Pinpoint the cell where the given text exists, returning its [x, y] midpoint coordinate. 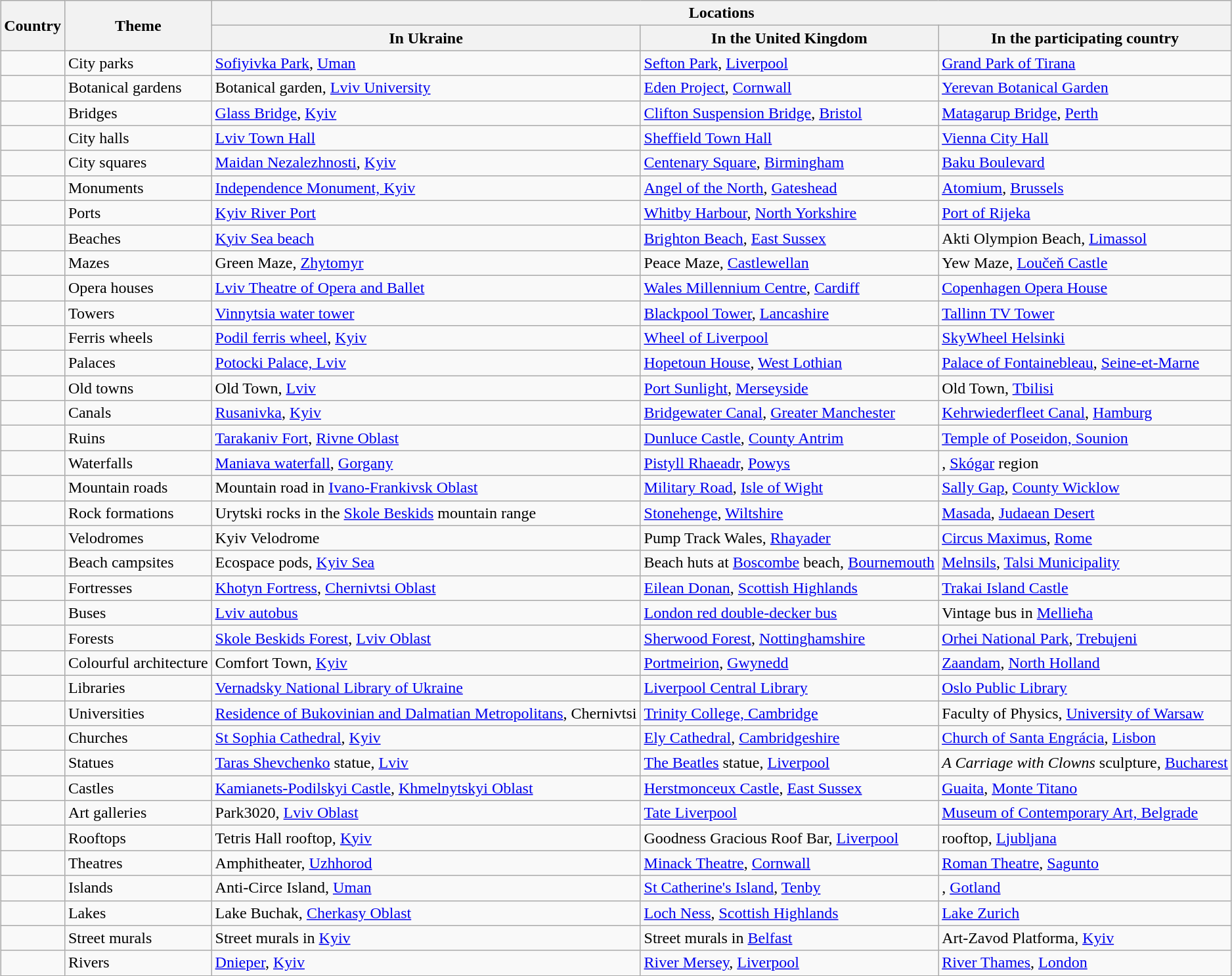
Kyiv River Port [426, 213]
Ruins [138, 438]
Liverpool Central Library [789, 688]
City squares [138, 163]
Towers [138, 313]
Monuments [138, 188]
City parks [138, 63]
Rock formations [138, 513]
Yerevan Botanical Garden [1085, 88]
Velodromes [138, 538]
Palace of Fontainebleau, Seine-et-Marne [1085, 363]
Kamianets-Podilskyi Castle, Khmelnytskyi Oblast [426, 788]
, Skógar region [1085, 463]
Maidan Nezalezhnosti, Kyiv [426, 163]
Art galleries [138, 813]
Eden Project, Cornwall [789, 88]
Tate Liverpool [789, 813]
Goodness Gracious Roof Bar, Liverpool [789, 838]
Waterfalls [138, 463]
Lviv Theatre of Opera and Ballet [426, 288]
Museum of Contemporary Art, Belgrade [1085, 813]
Clifton Suspension Bridge, Bristol [789, 113]
Skole Beskids Forest, Lviv Oblast [426, 638]
Matagarup Bridge, Perth [1085, 113]
Tarakaniv Fort, Rivne Oblast [426, 438]
, Gotland [1085, 888]
Bridges [138, 113]
Theme [138, 26]
River Thames, London [1085, 963]
St Sophia Cathedral, Kyiv [426, 738]
Urytski rocks in the Skole Beskids mountain range [426, 513]
In Ukraine [426, 38]
Palaces [138, 363]
Rivers [138, 963]
Temple of Poseidon, Sounion [1085, 438]
Theatres [138, 863]
In the United Kingdom [789, 38]
Mountain road in Ivano-Frankivsk Oblast [426, 488]
Eilean Donan, Scottish Highlands [789, 588]
Grand Park of Tirana [1085, 63]
Military Road, Isle of Wight [789, 488]
Independence Monument, Kyiv [426, 188]
Castles [138, 788]
The Beatles statue, Liverpool [789, 763]
Forests [138, 638]
Art-Zavod Platforma, Kyiv [1085, 938]
Beaches [138, 238]
Comfort Town, Kyiv [426, 663]
Faculty of Physics, University of Warsaw [1085, 713]
rooftop, Ljubljana [1085, 838]
St Catherine's Island, Tenby [789, 888]
Street murals in Kyiv [426, 938]
In the participating country [1085, 38]
Herstmonceux Castle, East Sussex [789, 788]
Libraries [138, 688]
Mountain roads [138, 488]
Trakai Island Castle [1085, 588]
Loch Ness, Scottish Highlands [789, 913]
Bridgewater Canal, Greater Manchester [789, 413]
Mazes [138, 263]
Potocki Palace, Lviv [426, 363]
Circus Maximus, Rome [1085, 538]
Peace Maze, Castlewellan [789, 263]
Statues [138, 763]
Canals [138, 413]
Dunluce Castle, County Antrim [789, 438]
Hopetoun House, West Lothian [789, 363]
Kyiv Velodrome [426, 538]
Old Town, Lviv [426, 388]
Locations [721, 13]
Sefton Park, Liverpool [789, 63]
Churches [138, 738]
Sheffield Town Hall [789, 138]
Tallinn TV Tower [1085, 313]
Trinity College, Cambridge [789, 713]
Old Town, Tbilisi [1085, 388]
Port Sunlight, Merseyside [789, 388]
Ports [138, 213]
Guaita, Monte Titano [1085, 788]
Centenary Square, Birmingham [789, 163]
Botanical garden, Lviv University [426, 88]
Lake Buchak, Cherkasy Oblast [426, 913]
Vernadsky National Library of Ukraine [426, 688]
Old towns [138, 388]
Atomium, Brussels [1085, 188]
Residence of Bukovinian and Dalmatian Metropolitans, Chernivtsi [426, 713]
Amphitheater, Uzhhorod [426, 863]
London red double-decker bus [789, 613]
Roman Theatre, Sagunto [1085, 863]
Opera houses [138, 288]
Oslo Public Library [1085, 688]
Vinnytsia water tower [426, 313]
Anti-Circe Island, Uman [426, 888]
Maniava waterfall, Gorgany [426, 463]
Sofiyivka Park, Uman [426, 63]
Copenhagen Opera House [1085, 288]
Islands [138, 888]
Podil ferris wheel, Kyiv [426, 338]
Zaandam, North Holland [1085, 663]
Ecospace pods, Kyiv Sea [426, 563]
Buses [138, 613]
Park3020, Lviv Oblast [426, 813]
Pump Track Wales, Rhayader [789, 538]
A Carriage with Clowns sculpture, Bucharest [1085, 763]
Lake Zurich [1085, 913]
Minack Theatre, Cornwall [789, 863]
Kehrwiederfleet Canal, Hamburg [1085, 413]
Yew Maze, Loučeň Castle [1085, 263]
Green Maze, Zhytomyr [426, 263]
Orhei National Park, Trebujeni [1085, 638]
Dnieper, Kyiv [426, 963]
Taras Shevchenko statue, Lviv [426, 763]
Beach campsites [138, 563]
Vintage bus in Mellieħa [1085, 613]
SkyWheel Helsinki [1085, 338]
River Mersey, Liverpool [789, 963]
Glass Bridge, Kyiv [426, 113]
Botanical gardens [138, 88]
Ely Cathedral, Cambridgeshire [789, 738]
Stonehenge, Wiltshire [789, 513]
Kyiv Sea beach [426, 238]
Country [33, 26]
Akti Olympion Beach, Limassol [1085, 238]
Fortresses [138, 588]
Street murals [138, 938]
Masada, Judaean Desert [1085, 513]
Tetris Hall rooftop, Kyiv [426, 838]
Sherwood Forest, Nottinghamshire [789, 638]
Beach huts at Boscombe beach, Bournemouth [789, 563]
Wales Millennium Centre, Cardiff [789, 288]
Brighton Beach, East Sussex [789, 238]
Lakes [138, 913]
Baku Boulevard [1085, 163]
Church of Santa Engrácia, Lisbon [1085, 738]
Ferris wheels [138, 338]
Rusanivka, Kyiv [426, 413]
Whitby Harbour, North Yorkshire [789, 213]
Sally Gap, County Wicklow [1085, 488]
Lviv Town Hall [426, 138]
Melnsils, Talsi Municipality [1085, 563]
Khotyn Fortress, Chernivtsi Oblast [426, 588]
Colourful architecture [138, 663]
Rooftops [138, 838]
City halls [138, 138]
Portmeirion, Gwynedd [789, 663]
Port of Rijeka [1085, 213]
Street murals in Belfast [789, 938]
Blackpool Tower, Lancashire [789, 313]
Angel of the North, Gateshead [789, 188]
Vienna City Hall [1085, 138]
Universities [138, 713]
Wheel of Liverpool [789, 338]
Pistyll Rhaeadr, Powys [789, 463]
Lviv autobus [426, 613]
